From the cell containing the given text, extract its center point as (x, y) coordinate. 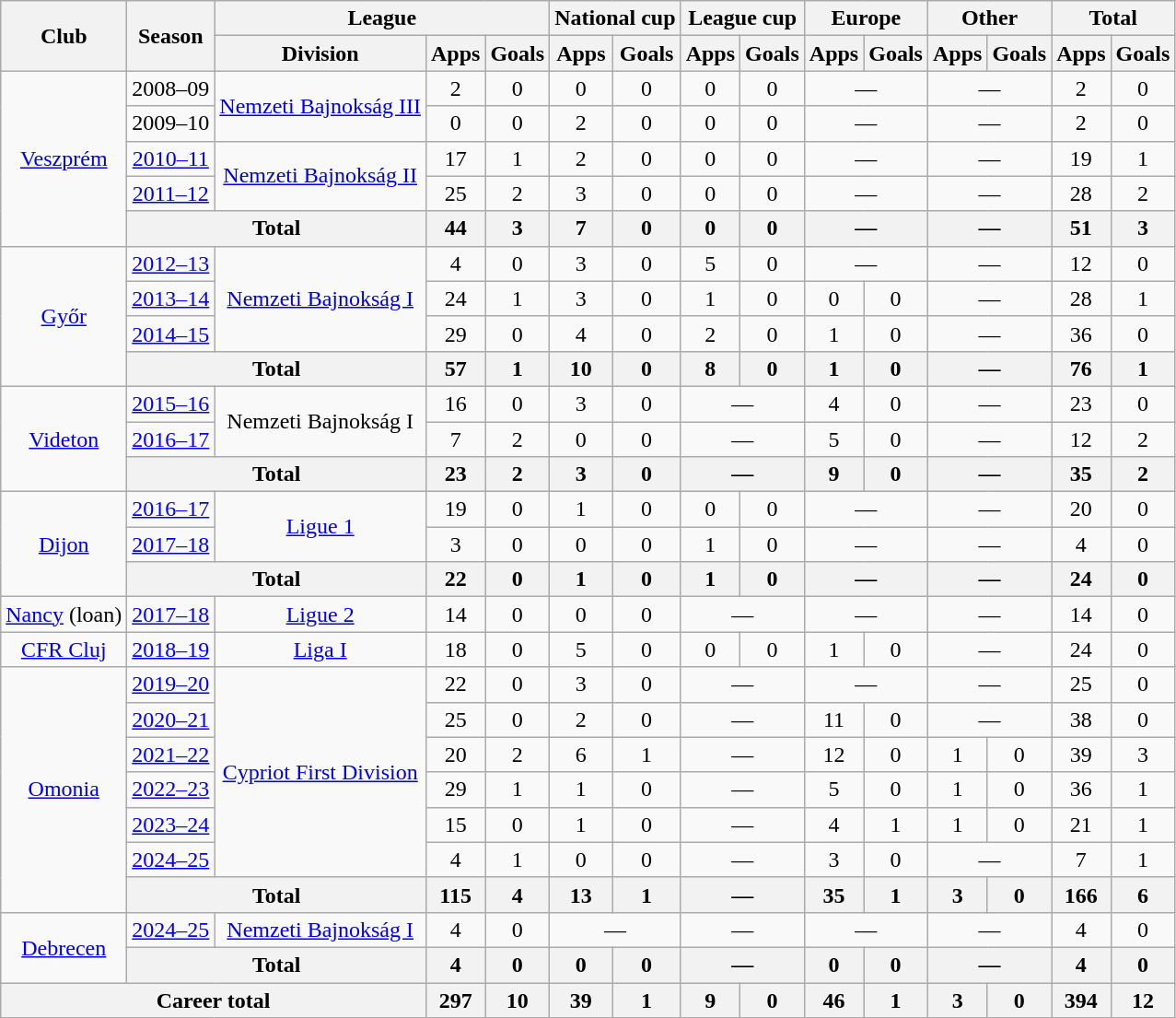
National cup (615, 18)
51 (1081, 228)
Liga I (320, 649)
2009–10 (171, 123)
Cypriot First Division (320, 772)
Videton (64, 439)
8 (710, 369)
2010–11 (171, 158)
46 (833, 1000)
Division (320, 53)
Nancy (loan) (64, 614)
Club (64, 36)
Omonia (64, 790)
297 (455, 1000)
2018–19 (171, 649)
17 (455, 158)
2015–16 (171, 404)
2012–13 (171, 263)
2021–22 (171, 755)
11 (833, 720)
16 (455, 404)
394 (1081, 1000)
Season (171, 36)
2013–14 (171, 298)
18 (455, 649)
Ligue 1 (320, 527)
Ligue 2 (320, 614)
Nemzeti Bajnokság III (320, 106)
15 (455, 825)
166 (1081, 895)
21 (1081, 825)
Nemzeti Bajnokság II (320, 176)
2020–21 (171, 720)
44 (455, 228)
115 (455, 895)
Veszprém (64, 158)
2008–09 (171, 88)
2022–23 (171, 790)
2011–12 (171, 193)
League cup (742, 18)
76 (1081, 369)
2014–15 (171, 333)
Other (989, 18)
2019–20 (171, 685)
Dijon (64, 544)
57 (455, 369)
Debrecen (64, 947)
2023–24 (171, 825)
38 (1081, 720)
Europe (866, 18)
CFR Cluj (64, 649)
Győr (64, 316)
League (382, 18)
13 (581, 895)
Career total (214, 1000)
